Search for the cell housing the specified text and yield its (x, y) center coordinate. 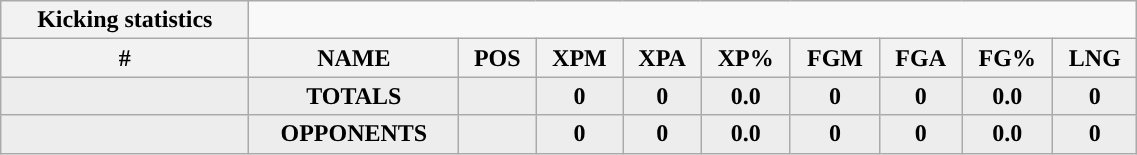
# (125, 58)
XP% (746, 58)
TOTALS (354, 96)
LNG (1095, 58)
OPPONENTS (354, 134)
Kicking statistics (125, 20)
NAME (354, 58)
FGM (834, 58)
FGA (921, 58)
XPM (580, 58)
FG% (1008, 58)
POS (498, 58)
XPA (662, 58)
